Output the (x, y) coordinate of the center of the cell containing the given text.  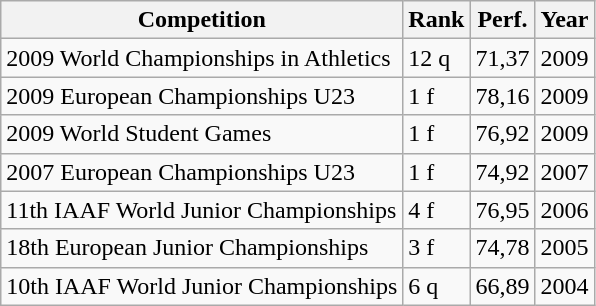
74,78 (502, 248)
Perf. (502, 20)
10th IAAF World Junior Championships (202, 286)
2006 (564, 210)
2009 World Student Games (202, 134)
18th European Junior Championships (202, 248)
2005 (564, 248)
Year (564, 20)
Competition (202, 20)
12 q (436, 58)
66,89 (502, 286)
71,37 (502, 58)
6 q (436, 286)
2007 (564, 172)
2004 (564, 286)
Rank (436, 20)
2007 European Championships U23 (202, 172)
3 f (436, 248)
76,95 (502, 210)
2009 European Championships U23 (202, 96)
74,92 (502, 172)
76,92 (502, 134)
2009 World Championships in Athletics (202, 58)
4 f (436, 210)
78,16 (502, 96)
11th IAAF World Junior Championships (202, 210)
